From the cell containing the given text, extract its center point as [x, y] coordinate. 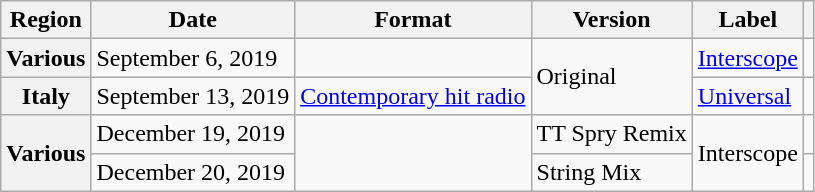
Version [612, 20]
Date [193, 20]
Italy [46, 96]
String Mix [612, 172]
December 20, 2019 [193, 172]
Contemporary hit radio [413, 96]
Label [748, 20]
Universal [748, 96]
Region [46, 20]
September 6, 2019 [193, 58]
Original [612, 77]
December 19, 2019 [193, 134]
Format [413, 20]
TT Spry Remix [612, 134]
September 13, 2019 [193, 96]
